Return [X, Y] of the center of cell containing provided text 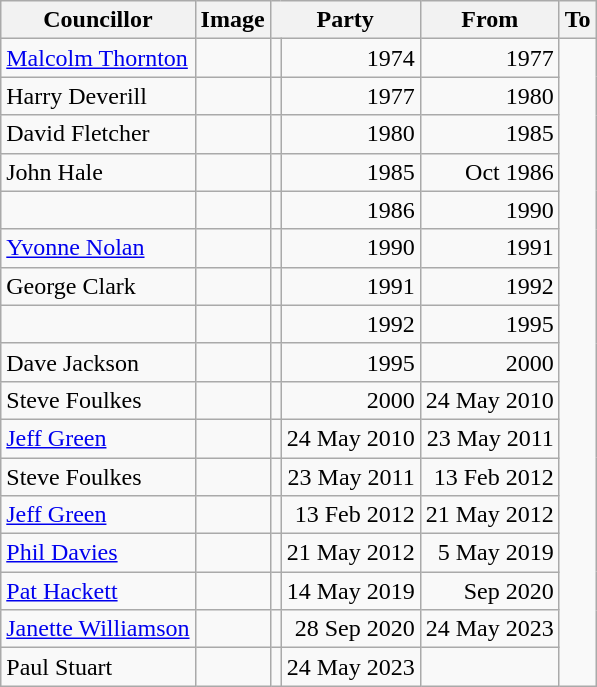
Malcolm Thornton [98, 58]
28 Sep 2020 [350, 629]
John Hale [98, 172]
Councillor [98, 20]
Harry Deverill [98, 96]
From [490, 20]
David Fletcher [98, 134]
Sep 2020 [490, 591]
Image [232, 20]
Phil Davies [98, 553]
To [578, 20]
Party [345, 20]
Dave Jackson [98, 362]
14 May 2019 [350, 591]
Paul Stuart [98, 667]
Pat Hackett [98, 591]
Yvonne Nolan [98, 248]
5 May 2019 [490, 553]
Oct 1986 [490, 172]
George Clark [98, 286]
1974 [350, 58]
Janette Williamson [98, 629]
1986 [350, 210]
